Scan for the cell matching the given text and deliver its (x, y) coordinate at center. 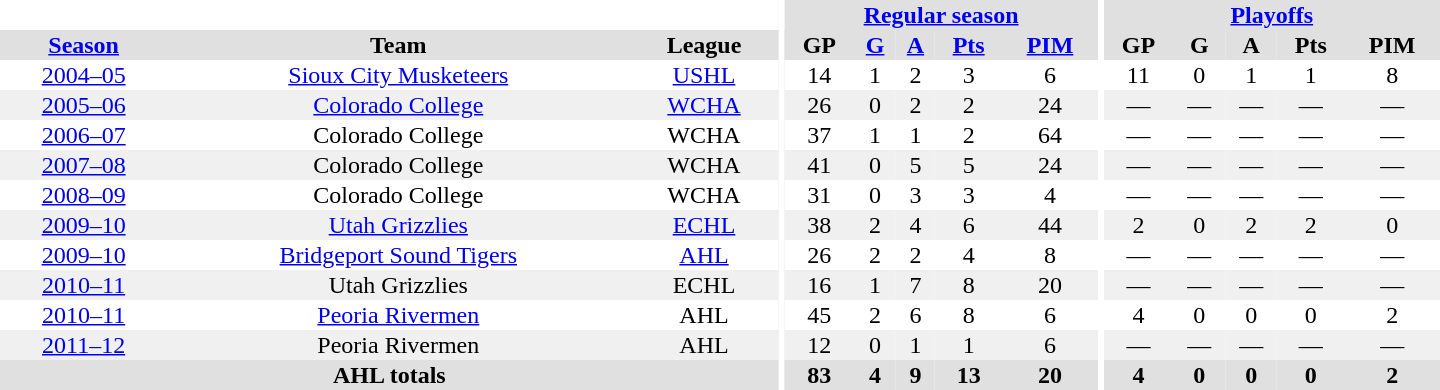
Team (398, 45)
7 (916, 285)
83 (819, 375)
2006–07 (84, 135)
USHL (704, 75)
12 (819, 345)
Sioux City Musketeers (398, 75)
AHL totals (390, 375)
31 (819, 195)
2008–09 (84, 195)
45 (819, 315)
Season (84, 45)
League (704, 45)
16 (819, 285)
38 (819, 225)
2004–05 (84, 75)
41 (819, 165)
2007–08 (84, 165)
13 (968, 375)
11 (1139, 75)
2005–06 (84, 105)
Regular season (940, 15)
9 (916, 375)
37 (819, 135)
2011–12 (84, 345)
44 (1050, 225)
64 (1050, 135)
Playoffs (1272, 15)
14 (819, 75)
Bridgeport Sound Tigers (398, 255)
